Capture the cell that displays the provided text and extract its (x, y) central coordinate. 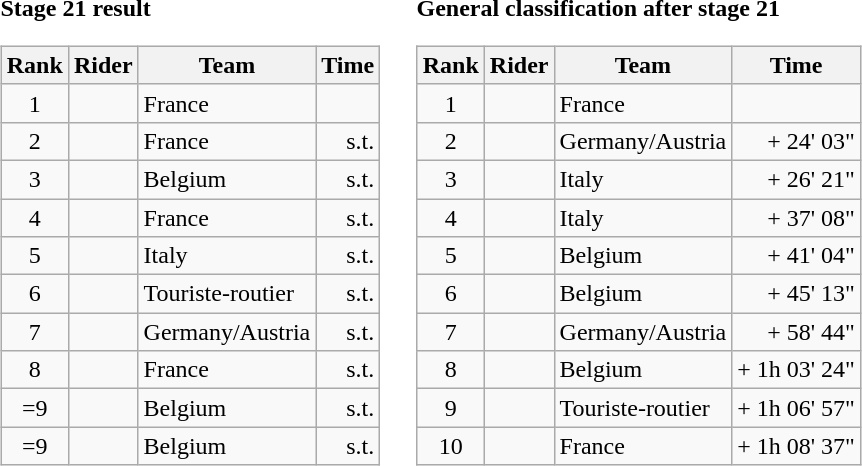
+ 45' 13" (796, 294)
9 (450, 408)
+ 1h 03' 24" (796, 370)
10 (450, 446)
+ 1h 08' 37" (796, 446)
+ 26' 21" (796, 179)
+ 58' 44" (796, 332)
+ 24' 03" (796, 141)
+ 1h 06' 57" (796, 408)
+ 41' 04" (796, 256)
+ 37' 08" (796, 217)
